From the cell containing the given text, extract its center point as (X, Y) coordinate. 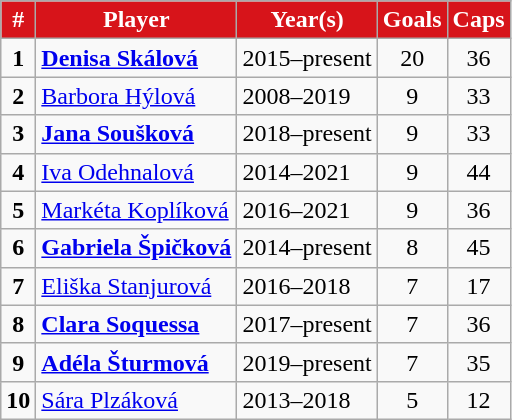
Goals (412, 20)
2014–present (307, 248)
Year(s) (307, 20)
Gabriela Špičková (136, 248)
2016–2021 (307, 210)
2017–present (307, 324)
2019–present (307, 362)
Barbora Hýlová (136, 96)
4 (18, 172)
35 (478, 362)
45 (478, 248)
3 (18, 134)
Eliška Stanjurová (136, 286)
Markéta Koplíková (136, 210)
44 (478, 172)
17 (478, 286)
10 (18, 400)
Denisa Skálová (136, 58)
2013–2018 (307, 400)
Clara Soquessa (136, 324)
Caps (478, 20)
2018–present (307, 134)
2014–2021 (307, 172)
Adéla Šturmová (136, 362)
20 (412, 58)
2016–2018 (307, 286)
12 (478, 400)
6 (18, 248)
1 (18, 58)
# (18, 20)
2 (18, 96)
2008–2019 (307, 96)
Iva Odehnalová (136, 172)
Sára Plzáková (136, 400)
Jana Soušková (136, 134)
2015–present (307, 58)
Player (136, 20)
